Identify which cell holds the provided text, then report its (x, y) central coordinate. 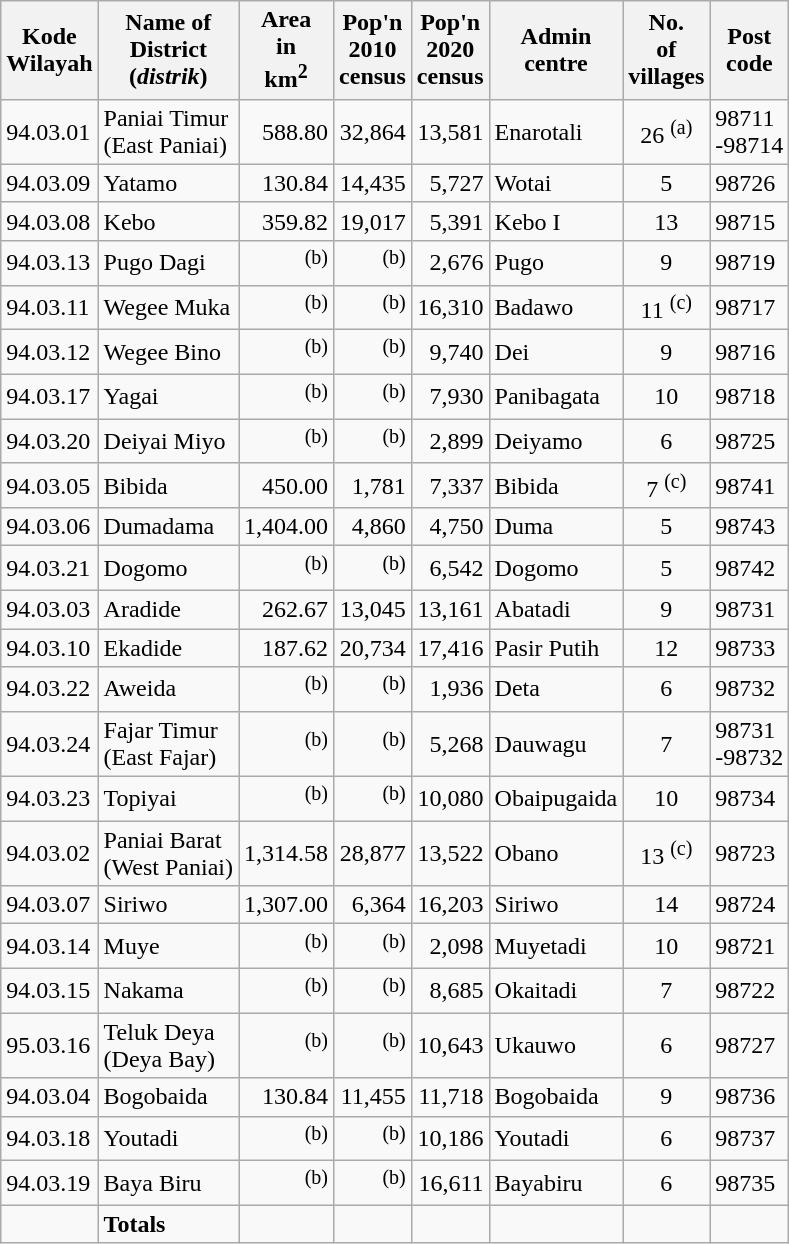
Aweida (168, 690)
Wegee Muka (168, 308)
94.03.10 (50, 647)
98737 (750, 1138)
Pugo (556, 262)
98722 (750, 990)
98734 (750, 798)
98733 (750, 647)
98731-98732 (750, 744)
8,685 (450, 990)
Enarotali (556, 132)
98711-98714 (750, 132)
Area in km2 (286, 50)
94.03.24 (50, 744)
11 (c) (666, 308)
98743 (750, 527)
Bayabiru (556, 1184)
588.80 (286, 132)
Okaitadi (556, 990)
262.67 (286, 609)
12 (666, 647)
32,864 (373, 132)
10,643 (450, 1046)
94.03.12 (50, 352)
94.03.19 (50, 1184)
Duma (556, 527)
Pop'n2020census (450, 50)
Panibagata (556, 396)
98719 (750, 262)
98736 (750, 1097)
Kebo I (556, 221)
4,750 (450, 527)
7,337 (450, 486)
98721 (750, 946)
Pop'n2010census (373, 50)
Fajar Timur (East Fajar) (168, 744)
7,930 (450, 396)
7 (c) (666, 486)
98716 (750, 352)
94.03.21 (50, 568)
Deta (556, 690)
9,740 (450, 352)
94.03.18 (50, 1138)
16,203 (450, 905)
98715 (750, 221)
98725 (750, 442)
Admincentre (556, 50)
98717 (750, 308)
Paniai Barat(West Paniai) (168, 854)
94.03.20 (50, 442)
14,435 (373, 183)
98723 (750, 854)
95.03.16 (50, 1046)
Abatadi (556, 609)
98718 (750, 396)
98735 (750, 1184)
26 (a) (666, 132)
Teluk Deya (Deya Bay) (168, 1046)
28,877 (373, 854)
98724 (750, 905)
Nakama (168, 990)
Dumadama (168, 527)
Dauwagu (556, 744)
19,017 (373, 221)
Badawo (556, 308)
Topiyai (168, 798)
94.03.04 (50, 1097)
11,455 (373, 1097)
Muye (168, 946)
Dei (556, 352)
13 (c) (666, 854)
13,581 (450, 132)
13,045 (373, 609)
5,268 (450, 744)
Deiyai Miyo (168, 442)
94.03.01 (50, 132)
14 (666, 905)
6,542 (450, 568)
187.62 (286, 647)
Ekadide (168, 647)
94.03.07 (50, 905)
98727 (750, 1046)
17,416 (450, 647)
6,364 (373, 905)
94.03.14 (50, 946)
94.03.11 (50, 308)
Wotai (556, 183)
Kode Wilayah (50, 50)
No.ofvillages (666, 50)
13,161 (450, 609)
Muyetadi (556, 946)
20,734 (373, 647)
Name ofDistrict(distrik) (168, 50)
5,727 (450, 183)
1,781 (373, 486)
1,307.00 (286, 905)
Paniai Timur(East Paniai) (168, 132)
Obano (556, 854)
450.00 (286, 486)
94.03.13 (50, 262)
10,186 (450, 1138)
Totals (168, 1224)
94.03.02 (50, 854)
2,676 (450, 262)
98731 (750, 609)
5,391 (450, 221)
Ukauwo (556, 1046)
98742 (750, 568)
94.03.15 (50, 990)
1,314.58 (286, 854)
359.82 (286, 221)
Wegee Bino (168, 352)
94.03.08 (50, 221)
Pasir Putih (556, 647)
98741 (750, 486)
Postcode (750, 50)
Aradide (168, 609)
94.03.23 (50, 798)
98732 (750, 690)
Deiyamo (556, 442)
94.03.22 (50, 690)
94.03.03 (50, 609)
13 (666, 221)
94.03.17 (50, 396)
2,098 (450, 946)
Obaipugaida (556, 798)
13,522 (450, 854)
16,611 (450, 1184)
94.03.09 (50, 183)
16,310 (450, 308)
4,860 (373, 527)
2,899 (450, 442)
Yatamo (168, 183)
11,718 (450, 1097)
94.03.05 (50, 486)
Baya Biru (168, 1184)
1,936 (450, 690)
Kebo (168, 221)
10,080 (450, 798)
94.03.06 (50, 527)
98726 (750, 183)
Yagai (168, 396)
Pugo Dagi (168, 262)
1,404.00 (286, 527)
